Output the [x, y] coordinate of the center of the cell containing the given text.  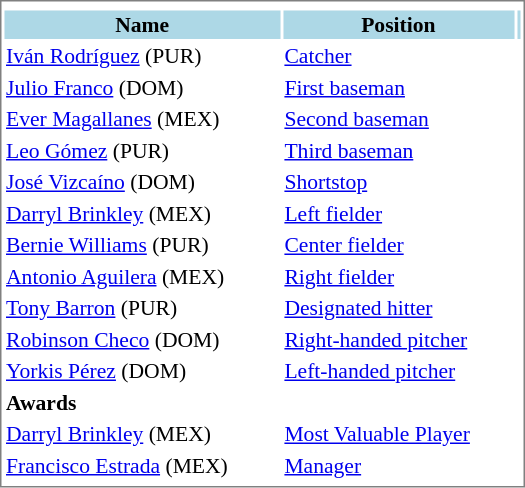
Yorkis Pérez (DOM) [142, 371]
Third baseman [398, 150]
Tony Barron (PUR) [142, 308]
Left fielder [398, 214]
Right fielder [398, 276]
José Vizcaíno (DOM) [142, 182]
Leo Gómez (PUR) [142, 150]
Most Valuable Player [398, 434]
Second baseman [398, 119]
Name [142, 24]
Francisco Estrada (MEX) [142, 466]
Antonio Aguilera (MEX) [142, 276]
Robinson Checo (DOM) [142, 340]
Designated hitter [398, 308]
Shortstop [398, 182]
First baseman [398, 88]
Bernie Williams (PUR) [142, 245]
Ever Magallanes (MEX) [142, 119]
Right-handed pitcher [398, 340]
Left-handed pitcher [398, 371]
Manager [398, 466]
Catcher [398, 56]
Center fielder [398, 245]
Awards [142, 402]
Iván Rodríguez (PUR) [142, 56]
Position [398, 24]
Julio Franco (DOM) [142, 88]
